Pinpoint the cell where the given text exists, returning its (X, Y) midpoint coordinate. 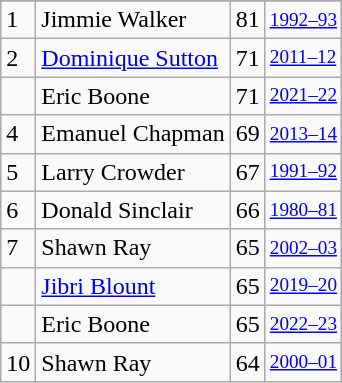
1991–92 (303, 172)
Larry Crowder (133, 172)
2 (18, 58)
2013–14 (303, 134)
1 (18, 20)
4 (18, 134)
2019–20 (303, 286)
2011–12 (303, 58)
1980–81 (303, 210)
2022–23 (303, 324)
6 (18, 210)
64 (248, 362)
2021–22 (303, 96)
Jimmie Walker (133, 20)
Donald Sinclair (133, 210)
2002–03 (303, 248)
Emanuel Chapman (133, 134)
7 (18, 248)
10 (18, 362)
69 (248, 134)
66 (248, 210)
67 (248, 172)
5 (18, 172)
Jibri Blount (133, 286)
Dominique Sutton (133, 58)
2000–01 (303, 362)
81 (248, 20)
1992–93 (303, 20)
